Determine the [X, Y] coordinate at the center of the cell enclosing the given text.  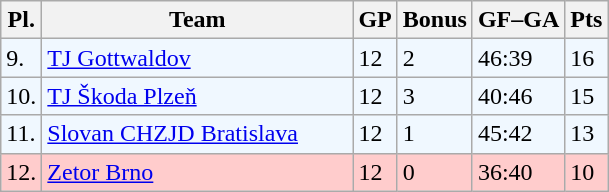
3 [434, 96]
15 [586, 96]
12. [22, 172]
1 [434, 134]
9. [22, 58]
46:39 [518, 58]
Bonus [434, 20]
2 [434, 58]
40:46 [518, 96]
10 [586, 172]
TJ Škoda Plzeň [198, 96]
0 [434, 172]
Slovan CHZJD Bratislava [198, 134]
TJ Gottwaldov [198, 58]
Zetor Brno [198, 172]
13 [586, 134]
11. [22, 134]
Team [198, 20]
GP [375, 20]
16 [586, 58]
Pts [586, 20]
Pl. [22, 20]
36:40 [518, 172]
45:42 [518, 134]
10. [22, 96]
GF–GA [518, 20]
